Determine the [x, y] coordinate at the center of the cell enclosing the given text.  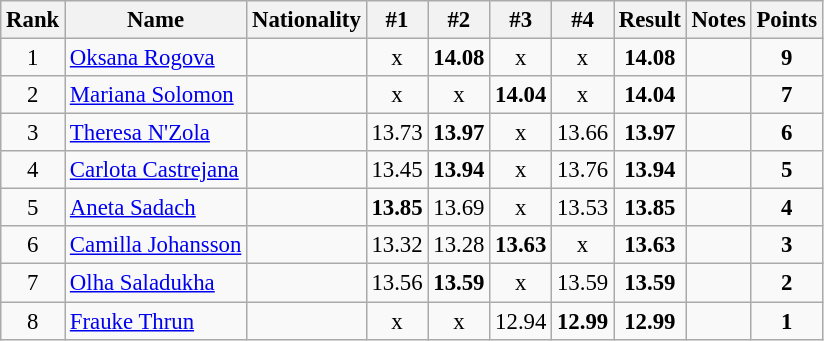
13.76 [583, 170]
9 [786, 58]
13.73 [397, 133]
#1 [397, 20]
12.94 [521, 321]
Name [156, 20]
#3 [521, 20]
13.45 [397, 170]
13.66 [583, 133]
Aneta Sadach [156, 208]
Frauke Thrun [156, 321]
Nationality [306, 20]
#4 [583, 20]
Theresa N'Zola [156, 133]
Rank [33, 20]
Carlota Castrejana [156, 170]
13.53 [583, 208]
Olha Saladukha [156, 283]
13.56 [397, 283]
Camilla Johansson [156, 245]
13.28 [459, 245]
8 [33, 321]
Notes [718, 20]
13.32 [397, 245]
Oksana Rogova [156, 58]
#2 [459, 20]
13.69 [459, 208]
Points [786, 20]
Result [650, 20]
Mariana Solomon [156, 95]
